For the text-containing cell, return its midpoint in [x, y] coordinate format. 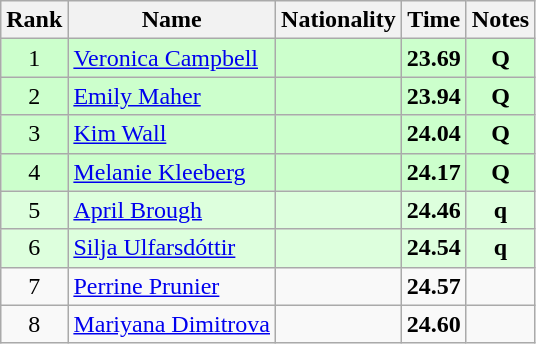
Name [172, 20]
1 [34, 58]
Emily Maher [172, 96]
6 [34, 248]
Melanie Kleeberg [172, 172]
24.46 [434, 210]
Kim Wall [172, 134]
24.60 [434, 324]
3 [34, 134]
Veronica Campbell [172, 58]
8 [34, 324]
Rank [34, 20]
24.04 [434, 134]
23.94 [434, 96]
4 [34, 172]
5 [34, 210]
24.54 [434, 248]
24.17 [434, 172]
23.69 [434, 58]
Perrine Prunier [172, 286]
Notes [500, 20]
April Brough [172, 210]
Time [434, 20]
7 [34, 286]
2 [34, 96]
24.57 [434, 286]
Mariyana Dimitrova [172, 324]
Nationality [339, 20]
Silja Ulfarsdóttir [172, 248]
